For the text-containing cell, return its midpoint in [x, y] coordinate format. 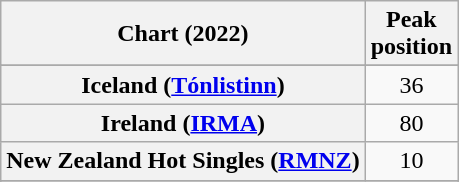
10 [411, 161]
Ireland (IRMA) [183, 123]
36 [411, 85]
80 [411, 123]
Iceland (Tónlistinn) [183, 85]
New Zealand Hot Singles (RMNZ) [183, 161]
Chart (2022) [183, 34]
Peakposition [411, 34]
